Determine the (X, Y) coordinate at the center of the cell enclosing the given text.  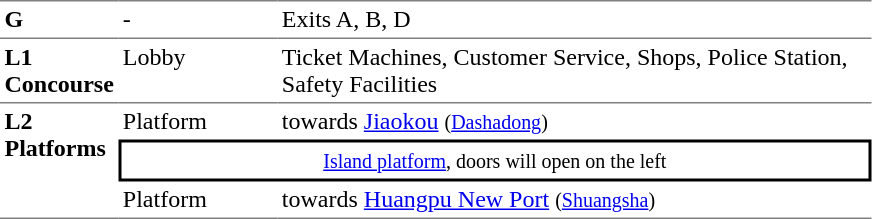
Lobby (198, 71)
towards Jiaokou (Dashadong) (574, 122)
Island platform, doors will open on the left (494, 161)
Ticket Machines, Customer Service, Shops, Police Station, Safety Facilities (574, 71)
- (198, 19)
Platform (198, 122)
Exits A, B, D (574, 19)
G (59, 19)
L1Concourse (59, 71)
